Find where the given text appears and provide that cell's center as [x, y] coordinate. 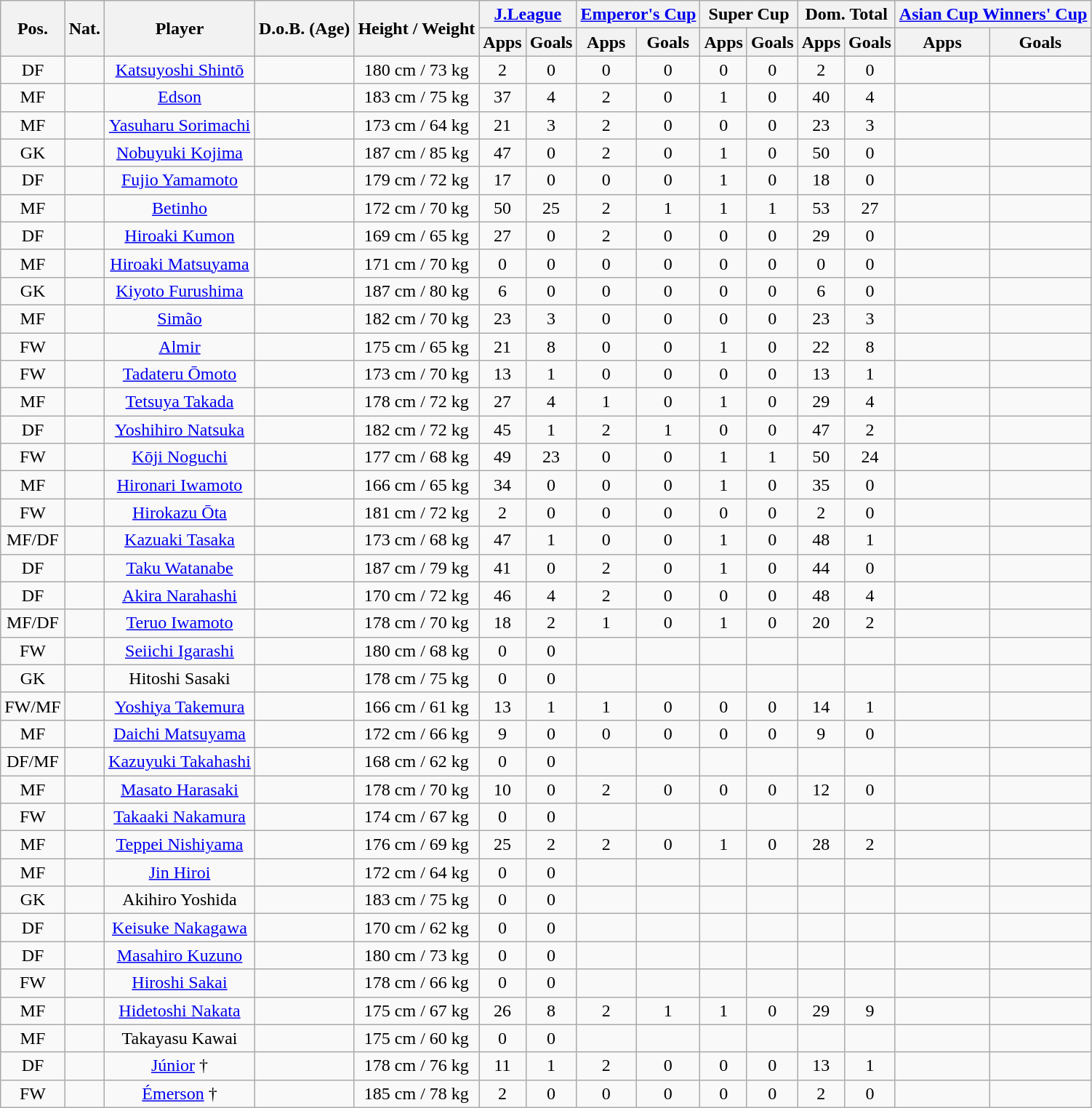
176 cm / 69 kg [417, 845]
34 [502, 485]
10 [502, 789]
FW/MF [33, 706]
Yoshihiro Natsuka [180, 430]
41 [502, 568]
24 [870, 457]
Émerson † [180, 1093]
175 cm / 65 kg [417, 347]
Super Cup [749, 15]
187 cm / 85 kg [417, 153]
Fujio Yamamoto [180, 180]
173 cm / 70 kg [417, 374]
Yasuharu Sorimachi [180, 125]
Teppei Nishiyama [180, 845]
Nobuyuki Kojima [180, 153]
Katsuyoshi Shintō [180, 70]
178 cm / 66 kg [417, 983]
Jin Hiroi [180, 872]
175 cm / 60 kg [417, 1038]
182 cm / 70 kg [417, 318]
170 cm / 62 kg [417, 928]
Tadateru Ōmoto [180, 374]
J.League [528, 15]
175 cm / 67 kg [417, 1011]
Yoshiya Takemura [180, 706]
46 [502, 595]
Takayasu Kawai [180, 1038]
26 [502, 1011]
182 cm / 72 kg [417, 430]
14 [821, 706]
187 cm / 79 kg [417, 568]
45 [502, 430]
185 cm / 78 kg [417, 1093]
53 [821, 208]
Seiichi Igarashi [180, 651]
Hiroshi Sakai [180, 983]
Júnior † [180, 1066]
172 cm / 70 kg [417, 208]
187 cm / 80 kg [417, 291]
172 cm / 66 kg [417, 734]
178 cm / 76 kg [417, 1066]
Height / Weight [417, 28]
37 [502, 97]
Akira Narahashi [180, 595]
Akihiro Yoshida [180, 900]
Asian Cup Winners' Cup [993, 15]
Player [180, 28]
Tetsuya Takada [180, 402]
172 cm / 64 kg [417, 872]
180 cm / 68 kg [417, 651]
171 cm / 70 kg [417, 263]
44 [821, 568]
Kiyoto Furushima [180, 291]
Hirokazu Ōta [180, 513]
178 cm / 75 kg [417, 678]
22 [821, 347]
173 cm / 68 kg [417, 540]
Daichi Matsuyama [180, 734]
12 [821, 789]
173 cm / 64 kg [417, 125]
170 cm / 72 kg [417, 595]
Keisuke Nakagawa [180, 928]
49 [502, 457]
Almir [180, 347]
178 cm / 72 kg [417, 402]
Masahiro Kuzuno [180, 955]
Kōji Noguchi [180, 457]
Dom. Total [846, 15]
169 cm / 65 kg [417, 236]
Hidetoshi Nakata [180, 1011]
Nat. [84, 28]
Betinho [180, 208]
Kazuaki Tasaka [180, 540]
Pos. [33, 28]
Edson [180, 97]
Kazuyuki Takahashi [180, 761]
40 [821, 97]
Hironari Iwamoto [180, 485]
166 cm / 65 kg [417, 485]
Masato Harasaki [180, 789]
166 cm / 61 kg [417, 706]
181 cm / 72 kg [417, 513]
Simão [180, 318]
35 [821, 485]
Hitoshi Sasaki [180, 678]
179 cm / 72 kg [417, 180]
17 [502, 180]
DF/MF [33, 761]
20 [821, 623]
Takaaki Nakamura [180, 817]
Hiroaki Matsuyama [180, 263]
177 cm / 68 kg [417, 457]
D.o.B. (Age) [304, 28]
Taku Watanabe [180, 568]
168 cm / 62 kg [417, 761]
174 cm / 67 kg [417, 817]
28 [821, 845]
Teruo Iwamoto [180, 623]
11 [502, 1066]
Hiroaki Kumon [180, 236]
Emperor's Cup [638, 15]
